Extract the [x, y] coordinate from the center of the cell holding the provided text.  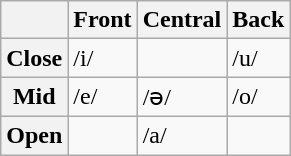
/e/ [102, 97]
/ə/ [182, 97]
Mid [34, 97]
/a/ [182, 135]
Open [34, 135]
/i/ [102, 58]
/u/ [258, 58]
/o/ [258, 97]
Back [258, 20]
Central [182, 20]
Front [102, 20]
Close [34, 58]
